Capture the cell that displays the provided text and extract its [X, Y] central coordinate. 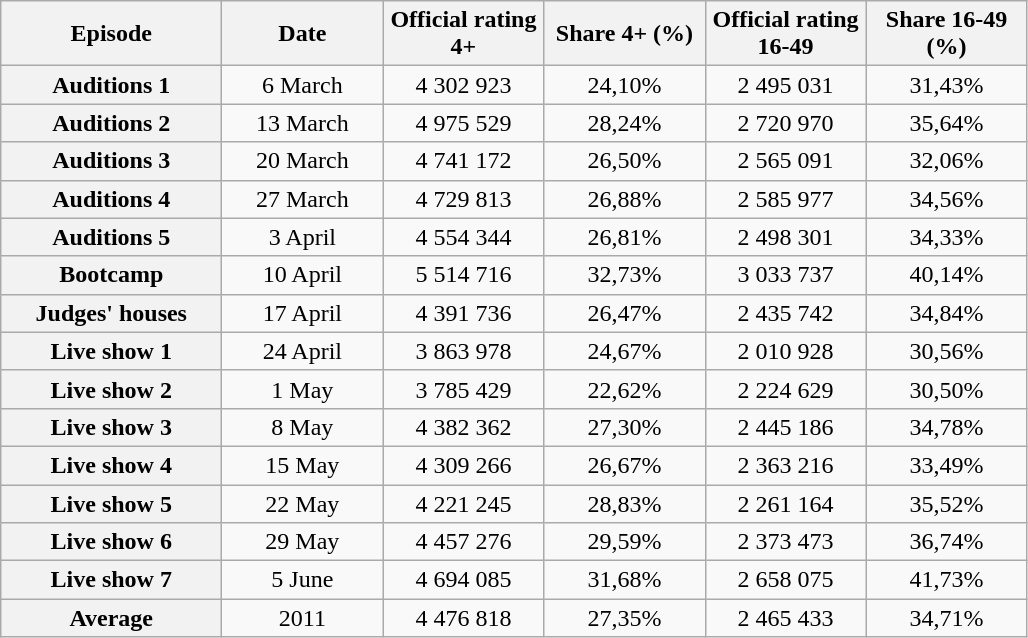
Share 16-49 (%) [946, 34]
3 April [302, 237]
Official rating 4+ [464, 34]
10 April [302, 275]
34,71% [946, 618]
4 476 818 [464, 618]
2 445 186 [786, 427]
Average [112, 618]
34,84% [946, 313]
40,14% [946, 275]
Live show 7 [112, 580]
2 224 629 [786, 389]
41,73% [946, 580]
34,33% [946, 237]
4 382 362 [464, 427]
31,43% [946, 85]
24,10% [624, 85]
32,06% [946, 161]
5 June [302, 580]
27,35% [624, 618]
Bootcamp [112, 275]
2 498 301 [786, 237]
2 261 164 [786, 503]
1 May [302, 389]
Auditions 1 [112, 85]
26,50% [624, 161]
6 March [302, 85]
5 514 716 [464, 275]
3 785 429 [464, 389]
34,78% [946, 427]
3 863 978 [464, 351]
2 565 091 [786, 161]
3 033 737 [786, 275]
8 May [302, 427]
Judges' houses [112, 313]
Episode [112, 34]
28,83% [624, 503]
2 658 075 [786, 580]
4 221 245 [464, 503]
Live show 4 [112, 465]
4 741 172 [464, 161]
2 010 928 [786, 351]
27 March [302, 199]
26,81% [624, 237]
22 May [302, 503]
22,62% [624, 389]
31,68% [624, 580]
2 373 473 [786, 542]
Auditions 3 [112, 161]
29 May [302, 542]
2 720 970 [786, 123]
32,73% [624, 275]
Official rating 16-49 [786, 34]
Live show 3 [112, 427]
4 457 276 [464, 542]
Auditions 5 [112, 237]
17 April [302, 313]
30,56% [946, 351]
29,59% [624, 542]
15 May [302, 465]
4 391 736 [464, 313]
36,74% [946, 542]
27,30% [624, 427]
26,47% [624, 313]
33,49% [946, 465]
4 554 344 [464, 237]
4 975 529 [464, 123]
Live show 6 [112, 542]
Share 4+ (%) [624, 34]
26,88% [624, 199]
Live show 5 [112, 503]
13 March [302, 123]
35,52% [946, 503]
Auditions 4 [112, 199]
4 694 085 [464, 580]
Live show 2 [112, 389]
20 March [302, 161]
28,24% [624, 123]
24,67% [624, 351]
26,67% [624, 465]
4 302 923 [464, 85]
2 435 742 [786, 313]
Date [302, 34]
2 363 216 [786, 465]
2 495 031 [786, 85]
Live show 1 [112, 351]
30,50% [946, 389]
4 309 266 [464, 465]
Auditions 2 [112, 123]
2 465 433 [786, 618]
2 585 977 [786, 199]
34,56% [946, 199]
4 729 813 [464, 199]
24 April [302, 351]
2011 [302, 618]
35,64% [946, 123]
